Capture the cell that displays the provided text and extract its [x, y] central coordinate. 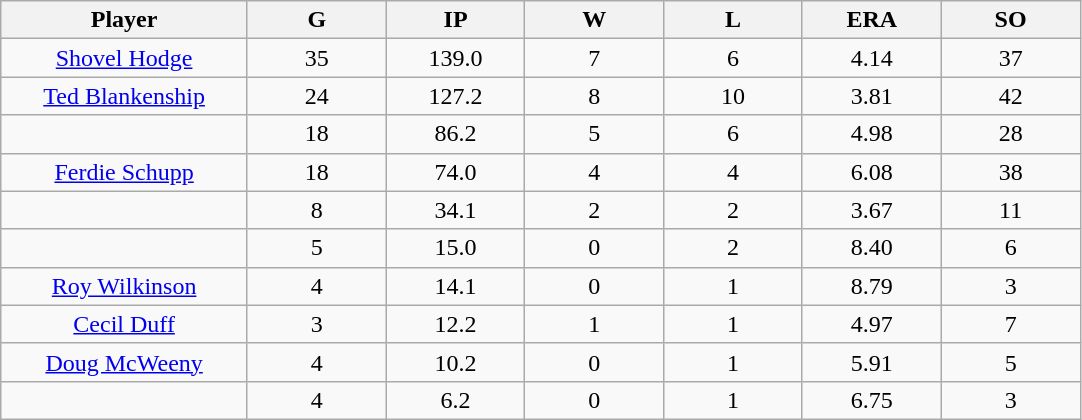
Ferdie Schupp [124, 172]
127.2 [456, 96]
14.1 [456, 286]
IP [456, 20]
42 [1010, 96]
6.2 [456, 400]
28 [1010, 134]
139.0 [456, 58]
L [734, 20]
ERA [872, 20]
4.98 [872, 134]
W [594, 20]
38 [1010, 172]
6.75 [872, 400]
12.2 [456, 324]
Cecil Duff [124, 324]
6.08 [872, 172]
Shovel Hodge [124, 58]
11 [1010, 210]
15.0 [456, 248]
34.1 [456, 210]
86.2 [456, 134]
4.14 [872, 58]
8.79 [872, 286]
Ted Blankenship [124, 96]
5.91 [872, 362]
4.97 [872, 324]
Doug McWeeny [124, 362]
10 [734, 96]
24 [316, 96]
8.40 [872, 248]
10.2 [456, 362]
3.67 [872, 210]
Roy Wilkinson [124, 286]
Player [124, 20]
SO [1010, 20]
74.0 [456, 172]
G [316, 20]
35 [316, 58]
37 [1010, 58]
3.81 [872, 96]
